Identify which cell holds the provided text, then report its (x, y) central coordinate. 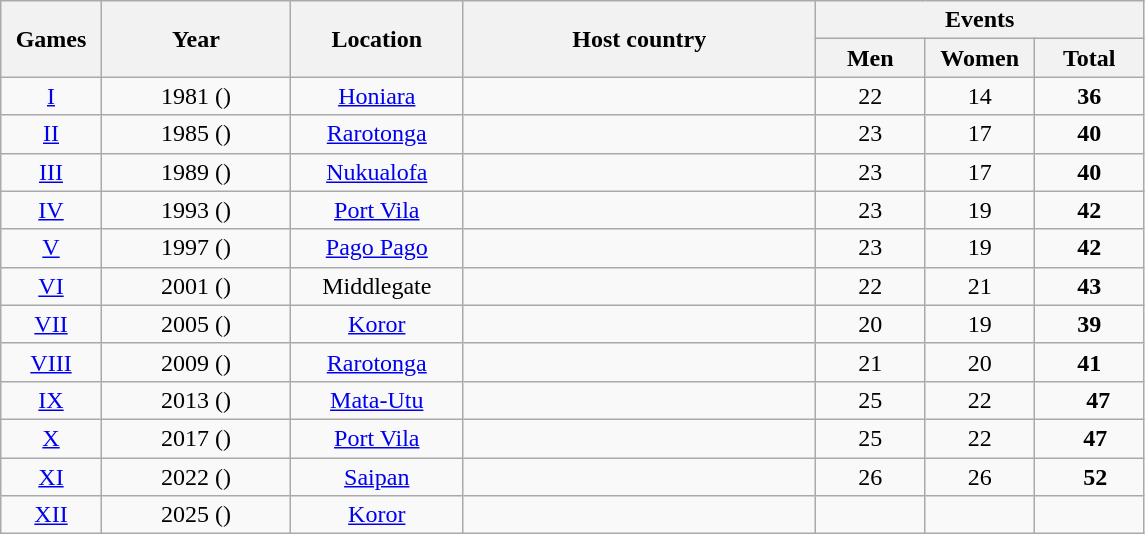
Women (980, 58)
Events (980, 20)
36 (1088, 96)
2009 () (196, 362)
I (51, 96)
39 (1088, 324)
X (51, 438)
41 (1088, 362)
III (51, 172)
Men (870, 58)
2005 () (196, 324)
43 (1088, 286)
Total (1088, 58)
V (51, 248)
Year (196, 39)
1997 () (196, 248)
IV (51, 210)
Mata-Utu (377, 400)
1981 () (196, 96)
VI (51, 286)
14 (980, 96)
VIII (51, 362)
2017 () (196, 438)
Games (51, 39)
1989 () (196, 172)
Nukualofa (377, 172)
2001 () (196, 286)
2025 () (196, 515)
Middlegate (377, 286)
Host country (639, 39)
Honiara (377, 96)
2013 () (196, 400)
II (51, 134)
XII (51, 515)
IX (51, 400)
XI (51, 477)
Pago Pago (377, 248)
Saipan (377, 477)
1993 () (196, 210)
Location (377, 39)
52 (1088, 477)
VII (51, 324)
1985 () (196, 134)
2022 () (196, 477)
